Output the [X, Y] coordinate of the center of the cell containing the given text.  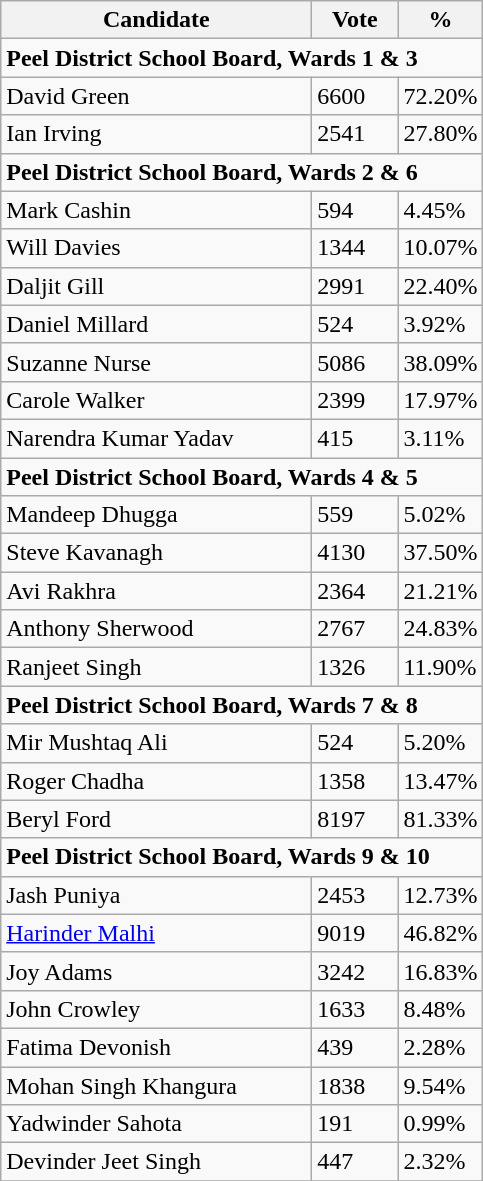
Joy Adams [156, 971]
415 [355, 438]
Roger Chadha [156, 781]
24.83% [440, 629]
46.82% [440, 933]
6600 [355, 96]
Carole Walker [156, 400]
Yadwinder Sahota [156, 1124]
5.20% [440, 743]
3242 [355, 971]
447 [355, 1162]
2453 [355, 895]
21.21% [440, 591]
Mohan Singh Khangura [156, 1085]
8197 [355, 819]
Jash Puniya [156, 895]
38.09% [440, 362]
1326 [355, 667]
Ian Irving [156, 134]
17.97% [440, 400]
4130 [355, 553]
0.99% [440, 1124]
13.47% [440, 781]
81.33% [440, 819]
Daniel Millard [156, 324]
% [440, 20]
1344 [355, 248]
2399 [355, 400]
Fatima Devonish [156, 1047]
2767 [355, 629]
2.28% [440, 1047]
37.50% [440, 553]
11.90% [440, 667]
2.32% [440, 1162]
16.83% [440, 971]
4.45% [440, 210]
1633 [355, 1009]
Devinder Jeet Singh [156, 1162]
Daljit Gill [156, 286]
Peel District School Board, Wards 7 & 8 [242, 705]
Candidate [156, 20]
Peel District School Board, Wards 2 & 6 [242, 172]
3.92% [440, 324]
Beryl Ford [156, 819]
Peel District School Board, Wards 9 & 10 [242, 857]
5.02% [440, 515]
10.07% [440, 248]
9019 [355, 933]
Ranjeet Singh [156, 667]
5086 [355, 362]
Mark Cashin [156, 210]
2364 [355, 591]
559 [355, 515]
8.48% [440, 1009]
72.20% [440, 96]
Narendra Kumar Yadav [156, 438]
9.54% [440, 1085]
Peel District School Board, Wards 1 & 3 [242, 58]
191 [355, 1124]
2541 [355, 134]
Will Davies [156, 248]
439 [355, 1047]
Peel District School Board, Wards 4 & 5 [242, 477]
Mir Mushtaq Ali [156, 743]
22.40% [440, 286]
Suzanne Nurse [156, 362]
1358 [355, 781]
3.11% [440, 438]
Steve Kavanagh [156, 553]
2991 [355, 286]
Anthony Sherwood [156, 629]
John Crowley [156, 1009]
David Green [156, 96]
Mandeep Dhugga [156, 515]
Avi Rakhra [156, 591]
Harinder Malhi [156, 933]
1838 [355, 1085]
Vote [355, 20]
12.73% [440, 895]
27.80% [440, 134]
594 [355, 210]
